Pinpoint the cell where the given text exists, returning its (X, Y) midpoint coordinate. 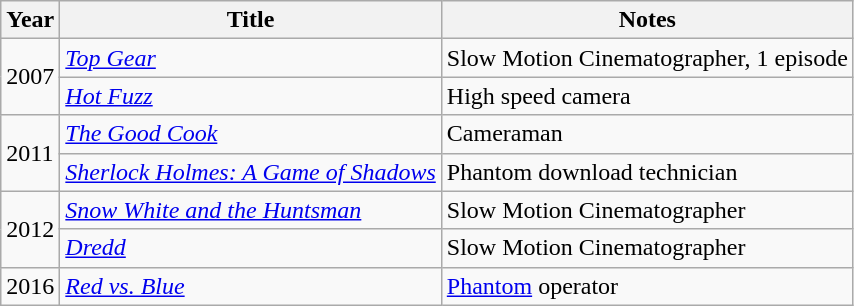
Slow Motion Cinematographer, 1 episode (647, 58)
Phantom operator (647, 286)
Title (250, 20)
Red vs. Blue (250, 286)
Hot Fuzz (250, 96)
2012 (30, 229)
Phantom download technician (647, 172)
2016 (30, 286)
2007 (30, 77)
Snow White and the Huntsman (250, 210)
Sherlock Holmes: A Game of Shadows (250, 172)
Notes (647, 20)
Top Gear (250, 58)
Year (30, 20)
High speed camera (647, 96)
Cameraman (647, 134)
Dredd (250, 248)
The Good Cook (250, 134)
2011 (30, 153)
